Locate the cell with the specified text and output its [x, y] center coordinate. 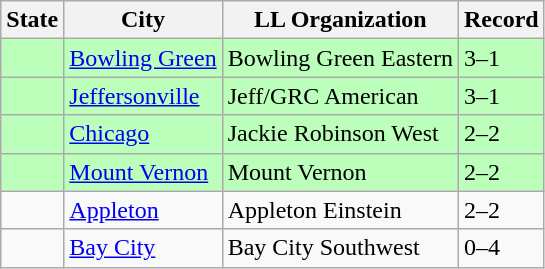
Jeff/GRC American [340, 96]
State [32, 20]
Jackie Robinson West [340, 134]
Appleton Einstein [340, 210]
Bowling Green Eastern [340, 58]
Jeffersonville [143, 96]
City [143, 20]
LL Organization [340, 20]
Bay City [143, 248]
Bay City Southwest [340, 248]
Record [502, 20]
Bowling Green [143, 58]
Chicago [143, 134]
0–4 [502, 248]
Appleton [143, 210]
